For the text-containing cell, return its midpoint in [x, y] coordinate format. 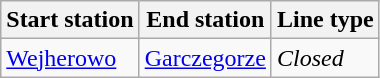
Line type [325, 20]
Start station [70, 20]
Closed [325, 58]
Wejherowo [70, 58]
End station [205, 20]
Garczegorze [205, 58]
